Detect which cell encompasses the target text, then output its [x, y] center coordinate. 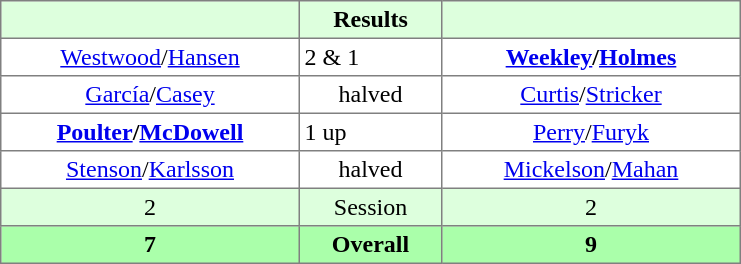
1 up [370, 132]
2 & 1 [370, 57]
Stenson/Karlsson [150, 170]
7 [150, 245]
Weekley/Holmes [591, 57]
9 [591, 245]
Mickelson/Mahan [591, 170]
Session [370, 207]
Results [370, 20]
García/Casey [150, 95]
Perry/Furyk [591, 132]
Overall [370, 245]
Westwood/Hansen [150, 57]
Poulter/McDowell [150, 132]
Curtis/Stricker [591, 95]
